Find where the given text appears and provide that cell's center as (x, y) coordinate. 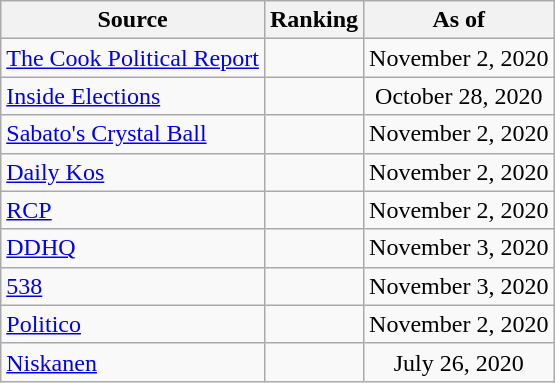
Daily Kos (133, 172)
July 26, 2020 (459, 362)
Inside Elections (133, 96)
October 28, 2020 (459, 96)
538 (133, 286)
Sabato's Crystal Ball (133, 134)
Niskanen (133, 362)
As of (459, 20)
Source (133, 20)
RCP (133, 210)
Politico (133, 324)
Ranking (314, 20)
DDHQ (133, 248)
The Cook Political Report (133, 58)
